Search for the cell housing the specified text and yield its [X, Y] center coordinate. 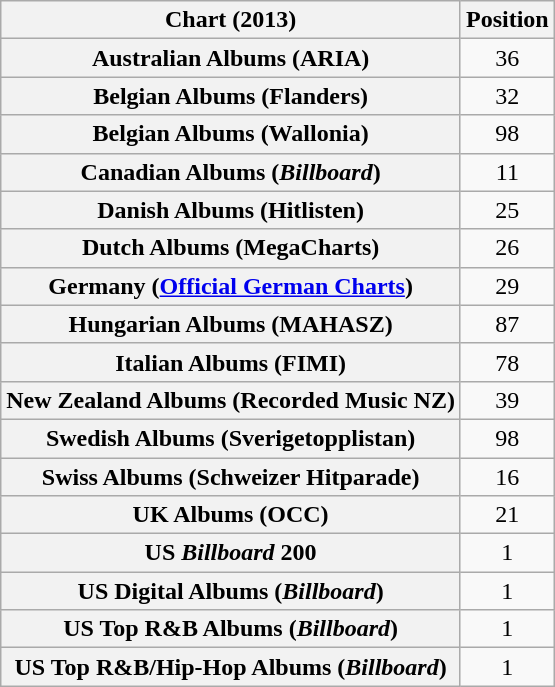
16 [507, 477]
US Top R&B/Hip-Hop Albums (Billboard) [231, 667]
UK Albums (OCC) [231, 515]
39 [507, 400]
US Billboard 200 [231, 553]
Hungarian Albums (MAHASZ) [231, 324]
Belgian Albums (Wallonia) [231, 134]
Dutch Albums (MegaCharts) [231, 248]
Italian Albums (FIMI) [231, 362]
Swedish Albums (Sverigetopplistan) [231, 438]
11 [507, 172]
Germany (Official German Charts) [231, 286]
US Top R&B Albums (Billboard) [231, 629]
32 [507, 96]
26 [507, 248]
87 [507, 324]
21 [507, 515]
Danish Albums (Hitlisten) [231, 210]
29 [507, 286]
Australian Albums (ARIA) [231, 58]
78 [507, 362]
New Zealand Albums (Recorded Music NZ) [231, 400]
Belgian Albums (Flanders) [231, 96]
Swiss Albums (Schweizer Hitparade) [231, 477]
Canadian Albums (Billboard) [231, 172]
Position [507, 20]
36 [507, 58]
Chart (2013) [231, 20]
25 [507, 210]
US Digital Albums (Billboard) [231, 591]
